Pinpoint the cell where the given text exists, returning its [X, Y] midpoint coordinate. 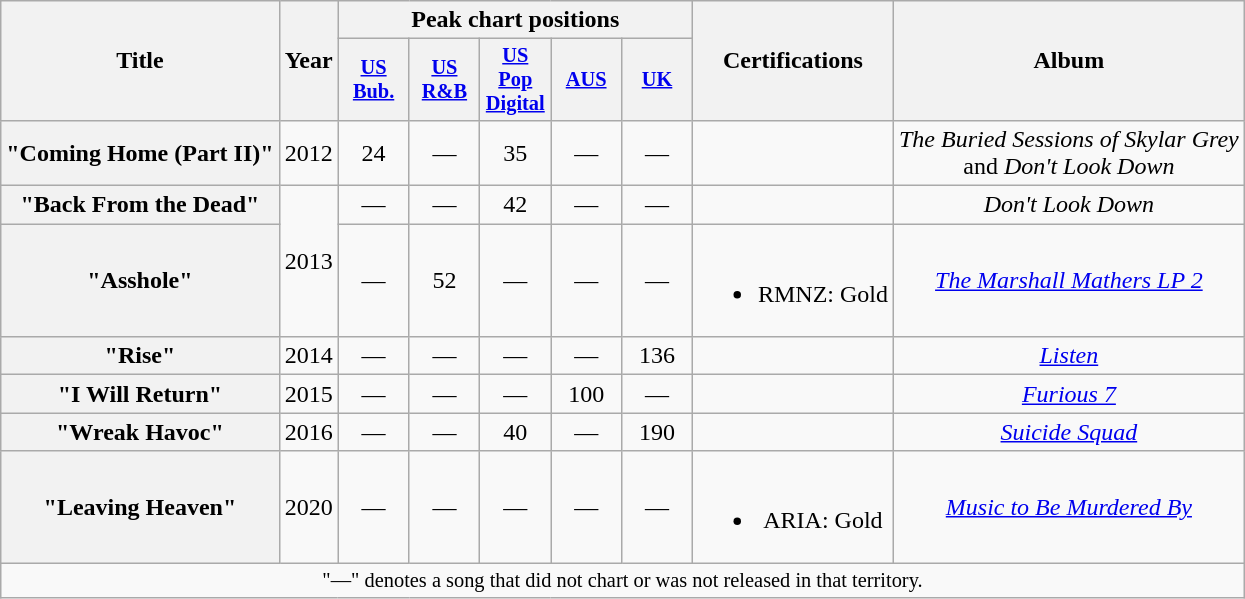
"Wreak Havoc" [140, 432]
35 [516, 152]
2012 [308, 152]
40 [516, 432]
2016 [308, 432]
42 [516, 205]
AUS [586, 80]
2013 [308, 262]
"Coming Home (Part II)" [140, 152]
USBub. [374, 80]
The Marshall Mathers LP 2 [1068, 280]
Peak chart positions [515, 20]
2014 [308, 356]
"I Will Return" [140, 394]
Title [140, 61]
136 [658, 356]
ARIA: Gold [792, 508]
Year [308, 61]
Don't Look Down [1068, 205]
52 [444, 280]
Listen [1068, 356]
100 [586, 394]
"Back From the Dead" [140, 205]
"Rise" [140, 356]
"Leaving Heaven" [140, 508]
Furious 7 [1068, 394]
"—" denotes a song that did not chart or was not released in that territory. [623, 581]
Suicide Squad [1068, 432]
USR&B [444, 80]
Album [1068, 61]
190 [658, 432]
2015 [308, 394]
UK [658, 80]
RMNZ: Gold [792, 280]
The Buried Sessions of Skylar Greyand Don't Look Down [1068, 152]
USPopDigital [516, 80]
2020 [308, 508]
24 [374, 152]
Certifications [792, 61]
"Asshole" [140, 280]
Music to Be Murdered By [1068, 508]
